Output the [X, Y] coordinate of the center of the cell containing the given text.  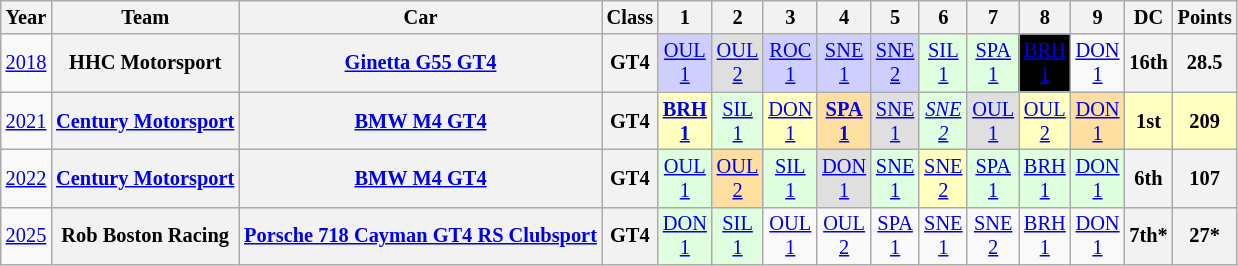
DC [1148, 17]
Porsche 718 Cayman GT4 RS Clubsport [420, 236]
2022 [26, 178]
6 [943, 17]
Year [26, 17]
HHC Motorsport [145, 63]
5 [895, 17]
Ginetta G55 GT4 [420, 63]
3 [790, 17]
28.5 [1205, 63]
107 [1205, 178]
2018 [26, 63]
7 [993, 17]
2 [738, 17]
209 [1205, 121]
1st [1148, 121]
16th [1148, 63]
Points [1205, 17]
Car [420, 17]
8 [1045, 17]
Rob Boston Racing [145, 236]
ROC1 [790, 63]
Class [630, 17]
4 [844, 17]
2021 [26, 121]
27* [1205, 236]
Team [145, 17]
9 [1098, 17]
7th* [1148, 236]
2025 [26, 236]
1 [685, 17]
6th [1148, 178]
